Scan for the cell matching the given text and deliver its [X, Y] coordinate at center. 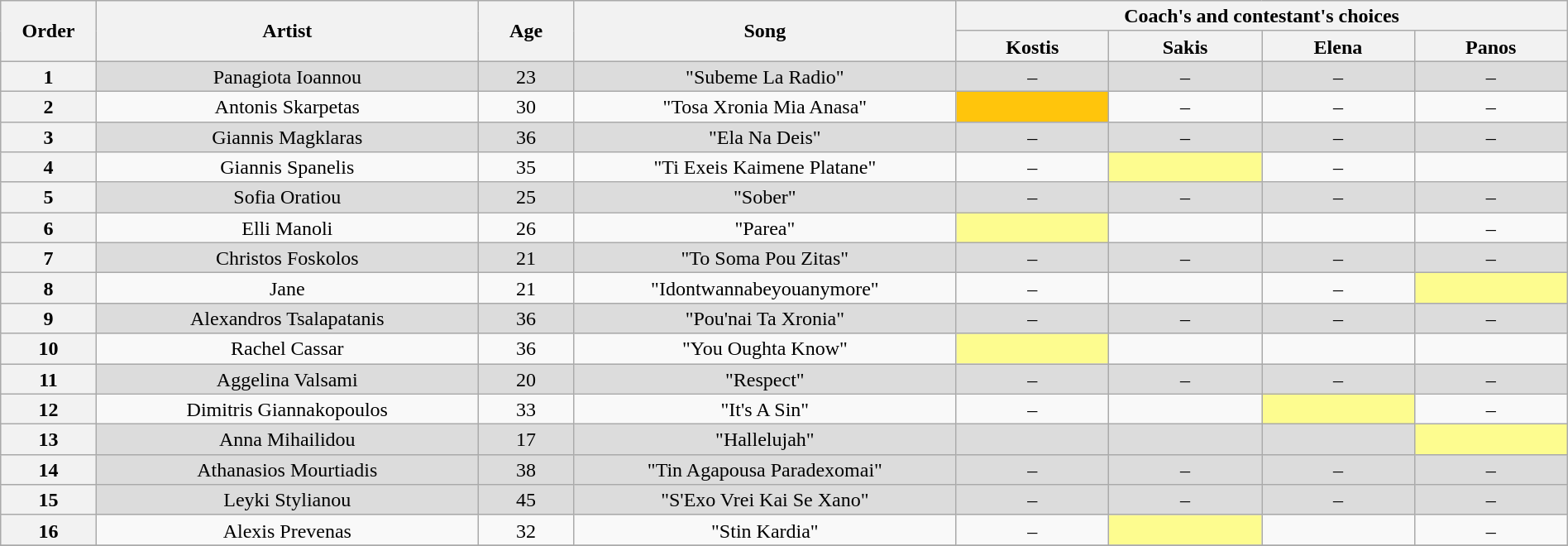
Sakis [1186, 46]
Anna Mihailidou [287, 440]
"Respect" [765, 379]
"Ela Na Deis" [765, 137]
"Ti Exeis Kaimene Platane" [765, 167]
Alexis Prevenas [287, 529]
45 [526, 500]
17 [526, 440]
16 [49, 529]
Kostis [1032, 46]
Rachel Cassar [287, 349]
9 [49, 318]
32 [526, 529]
Song [765, 31]
8 [49, 288]
35 [526, 167]
"Hallelujah" [765, 440]
26 [526, 228]
Order [49, 31]
11 [49, 379]
"It's A Sin" [765, 409]
14 [49, 470]
"Idontwannabeyouanymore" [765, 288]
"You Oughta Know" [765, 349]
30 [526, 106]
"Tin Agapousa Paradexomai" [765, 470]
"Stin Kardia" [765, 529]
Giannis Spanelis [287, 167]
Elena [1338, 46]
Sofia Oratiou [287, 197]
5 [49, 197]
Aggelina Valsami [287, 379]
20 [526, 379]
Antonis Skarpetas [287, 106]
12 [49, 409]
Alexandros Tsalapatanis [287, 318]
Panagiota Ioannou [287, 76]
7 [49, 258]
23 [526, 76]
Artist [287, 31]
1 [49, 76]
15 [49, 500]
4 [49, 167]
3 [49, 137]
Giannis Magklaras [287, 137]
10 [49, 349]
Age [526, 31]
Leyki Stylianou [287, 500]
33 [526, 409]
"Pou'nai Ta Xronia" [765, 318]
Jane [287, 288]
6 [49, 228]
2 [49, 106]
Elli Manoli [287, 228]
"Subeme La Radio" [765, 76]
38 [526, 470]
13 [49, 440]
"Sober" [765, 197]
25 [526, 197]
Christos Foskolos [287, 258]
"Parea" [765, 228]
"Tosa Xronia Mia Anasa" [765, 106]
Panos [1490, 46]
Dimitris Giannakopoulos [287, 409]
"S'Exo Vrei Kai Se Xano" [765, 500]
Coach's and contestant's choices [1262, 17]
"To Soma Pou Zitas" [765, 258]
Athanasios Mourtiadis [287, 470]
